Determine the (x, y) coordinate at the center of the cell enclosing the given text.  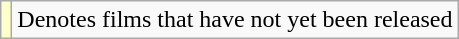
Denotes films that have not yet been released (235, 20)
